Identify which cell holds the provided text, then report its (x, y) central coordinate. 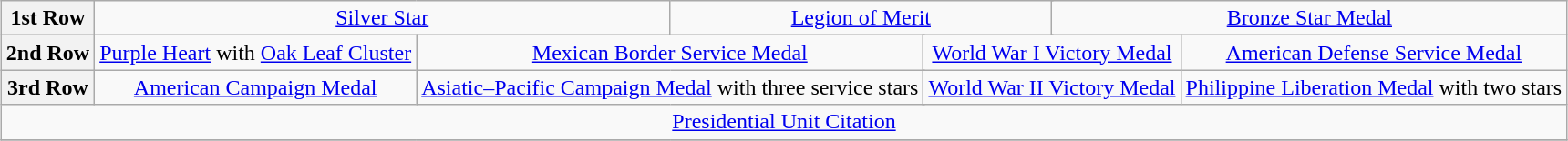
American Defense Service Medal (1374, 53)
Silver Star (383, 18)
World War I Victory Medal (1052, 53)
World War II Victory Medal (1052, 87)
Asiatic–Pacific Campaign Medal with three service stars (670, 87)
Presidential Unit Citation (784, 122)
Mexican Border Service Medal (670, 53)
American Campaign Medal (255, 87)
3rd Row (47, 87)
1st Row (47, 18)
Philippine Liberation Medal with two stars (1374, 87)
Legion of Merit (861, 18)
2nd Row (47, 53)
Bronze Star Medal (1309, 18)
Purple Heart with Oak Leaf Cluster (255, 53)
